From the cell containing the given text, extract its center point as [x, y] coordinate. 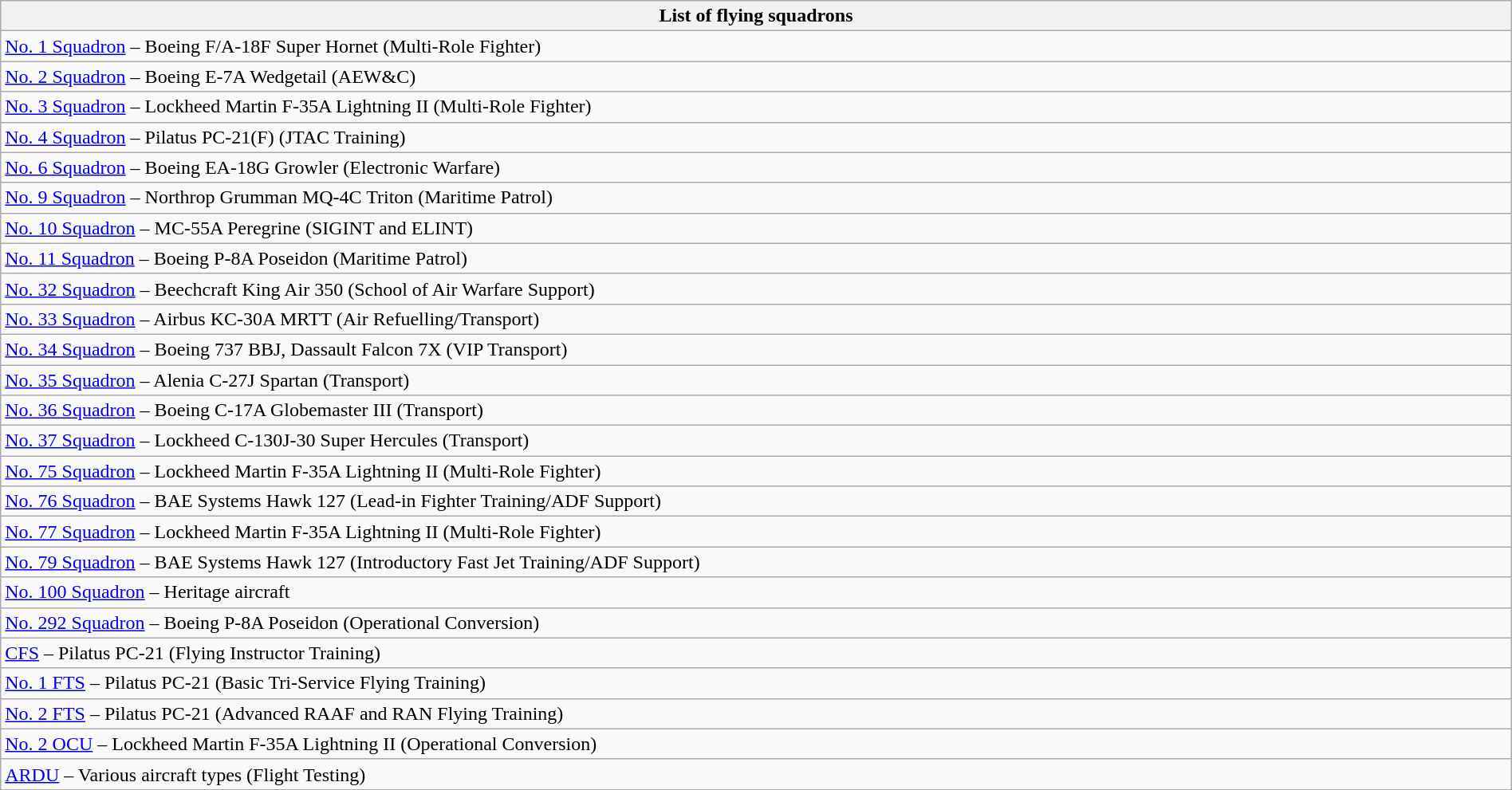
No. 36 Squadron – Boeing C-17A Globemaster III (Transport) [756, 411]
No. 33 Squadron – Airbus KC-30A MRTT (Air Refuelling/Transport) [756, 319]
No. 2 FTS – Pilatus PC-21 (Advanced RAAF and RAN Flying Training) [756, 713]
No. 37 Squadron – Lockheed C-130J-30 Super Hercules (Transport) [756, 441]
No. 3 Squadron – Lockheed Martin F-35A Lightning II (Multi-Role Fighter) [756, 107]
No. 100 Squadron – Heritage aircraft [756, 592]
No. 77 Squadron – Lockheed Martin F-35A Lightning II (Multi-Role Fighter) [756, 532]
No. 6 Squadron – Boeing EA-18G Growler (Electronic Warfare) [756, 167]
No. 1 FTS – Pilatus PC-21 (Basic Tri-Service Flying Training) [756, 683]
No. 10 Squadron – MC-55A Peregrine (SIGINT and ELINT) [756, 228]
No. 2 Squadron – Boeing E-7A Wedgetail (AEW&C) [756, 77]
No. 9 Squadron – Northrop Grumman MQ-4C Triton (Maritime Patrol) [756, 198]
ARDU – Various aircraft types (Flight Testing) [756, 774]
No. 1 Squadron – Boeing F/A-18F Super Hornet (Multi-Role Fighter) [756, 46]
List of flying squadrons [756, 16]
No. 79 Squadron – BAE Systems Hawk 127 (Introductory Fast Jet Training/ADF Support) [756, 562]
No. 11 Squadron – Boeing P-8A Poseidon (Maritime Patrol) [756, 258]
No. 4 Squadron – Pilatus PC-21(F) (JTAC Training) [756, 137]
No. 32 Squadron – Beechcraft King Air 350 (School of Air Warfare Support) [756, 289]
No. 76 Squadron – BAE Systems Hawk 127 (Lead-in Fighter Training/ADF Support) [756, 501]
No. 34 Squadron – Boeing 737 BBJ, Dassault Falcon 7X (VIP Transport) [756, 349]
CFS – Pilatus PC-21 (Flying Instructor Training) [756, 653]
No. 35 Squadron – Alenia C-27J Spartan (Transport) [756, 380]
No. 75 Squadron – Lockheed Martin F-35A Lightning II (Multi-Role Fighter) [756, 471]
No. 2 OCU – Lockheed Martin F-35A Lightning II (Operational Conversion) [756, 744]
No. 292 Squadron – Boeing P-8A Poseidon (Operational Conversion) [756, 623]
